From the cell containing the given text, extract its center point as [X, Y] coordinate. 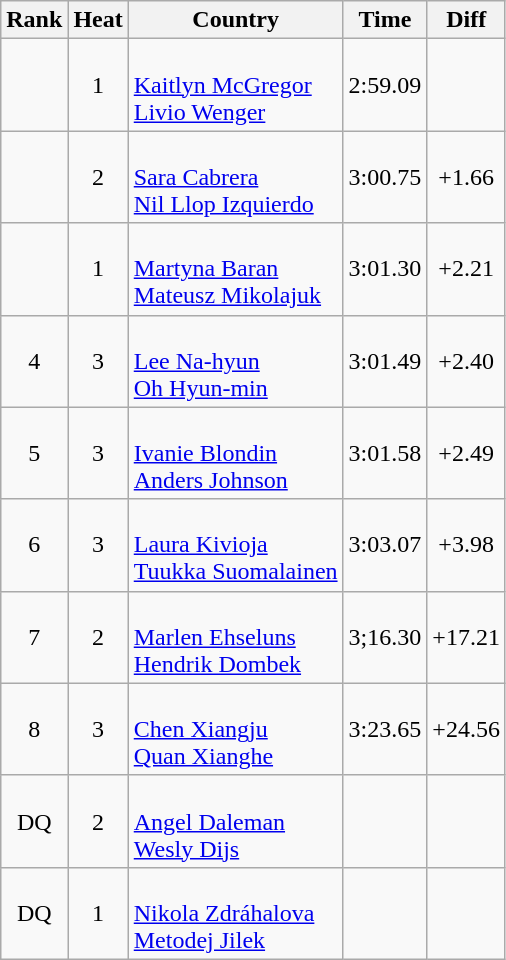
Lee Na-hyunOh Hyun-min [236, 361]
Martyna BaranMateusz Mikolajuk [236, 269]
3:03.07 [385, 545]
Kaitlyn McGregorLivio Wenger [236, 85]
3:01.49 [385, 361]
+2.21 [466, 269]
Marlen EhselunsHendrik Dombek [236, 637]
8 [34, 729]
7 [34, 637]
Rank [34, 20]
Laura KiviojaTuukka Suomalainen [236, 545]
3;16.30 [385, 637]
2:59.09 [385, 85]
+2.40 [466, 361]
Time [385, 20]
+3.98 [466, 545]
Chen XiangjuQuan Xianghe [236, 729]
3:01.58 [385, 453]
6 [34, 545]
+17.21 [466, 637]
+2.49 [466, 453]
Nikola ZdráhalovaMetodej Jilek [236, 913]
Diff [466, 20]
Heat [98, 20]
Angel DalemanWesly Dijs [236, 821]
+24.56 [466, 729]
Country [236, 20]
3:23.65 [385, 729]
Sara CabreraNil Llop Izquierdo [236, 177]
4 [34, 361]
5 [34, 453]
+1.66 [466, 177]
3:01.30 [385, 269]
Ivanie BlondinAnders Johnson [236, 453]
3:00.75 [385, 177]
